Provide the [x, y] coordinate of the cell's center where the given text is located.  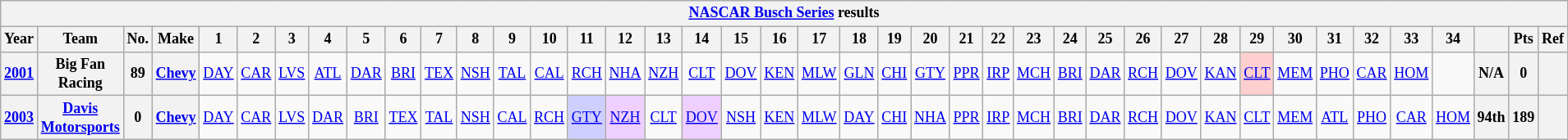
Team [80, 39]
13 [664, 39]
28 [1221, 39]
1 [218, 39]
10 [549, 39]
19 [894, 39]
89 [138, 74]
15 [741, 39]
22 [999, 39]
21 [966, 39]
34 [1454, 39]
17 [820, 39]
9 [513, 39]
26 [1143, 39]
25 [1106, 39]
Pts [1524, 39]
11 [586, 39]
2003 [20, 118]
NASCAR Busch Series results [784, 13]
Davis Motorsports [80, 118]
27 [1181, 39]
189 [1524, 118]
23 [1034, 39]
Make [176, 39]
5 [366, 39]
6 [403, 39]
30 [1295, 39]
No. [138, 39]
3 [292, 39]
32 [1372, 39]
33 [1411, 39]
7 [439, 39]
8 [475, 39]
2001 [20, 74]
20 [931, 39]
GLN [859, 74]
Year [20, 39]
Ref [1553, 39]
N/A [1492, 74]
14 [702, 39]
31 [1334, 39]
18 [859, 39]
4 [329, 39]
2 [256, 39]
16 [779, 39]
Big Fan Racing [80, 74]
12 [625, 39]
29 [1257, 39]
24 [1069, 39]
94th [1492, 118]
